Identify which cell holds the provided text, then report its (x, y) central coordinate. 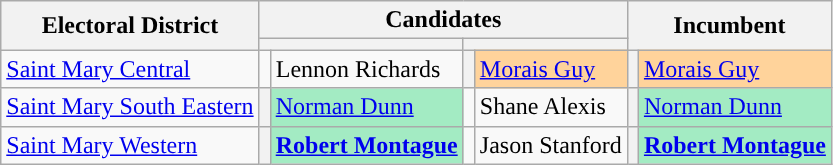
Saint Mary Western (130, 145)
Saint Mary South Eastern (130, 107)
Electoral District (130, 26)
Jason Stanford (550, 145)
Lennon Richards (366, 69)
Incumbent (729, 26)
Saint Mary Central (130, 69)
Shane Alexis (550, 107)
Candidates (443, 20)
